Identify which cell holds the provided text, then report its [X, Y] central coordinate. 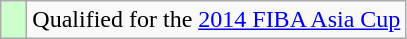
Qualified for the 2014 FIBA Asia Cup [216, 20]
